Pinpoint the cell where the given text exists, returning its [X, Y] midpoint coordinate. 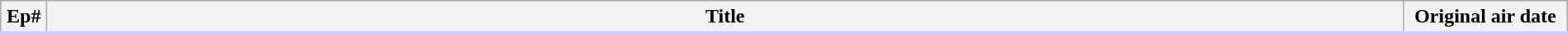
Ep# [24, 17]
Title [725, 17]
Original air date [1485, 17]
